Provide the [X, Y] coordinate of the cell's center where the given text is located.  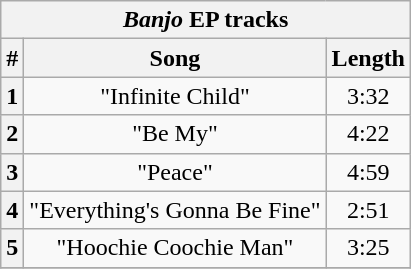
"Infinite Child" [175, 96]
"Peace" [175, 172]
"Hoochie Coochie Man" [175, 248]
2 [12, 134]
"Be My" [175, 134]
5 [12, 248]
"Everything's Gonna Be Fine" [175, 210]
3:32 [368, 96]
3:25 [368, 248]
2:51 [368, 210]
1 [12, 96]
Length [368, 58]
# [12, 58]
4:22 [368, 134]
4 [12, 210]
Song [175, 58]
4:59 [368, 172]
3 [12, 172]
Banjo EP tracks [206, 20]
